Capture the cell that displays the provided text and extract its (X, Y) central coordinate. 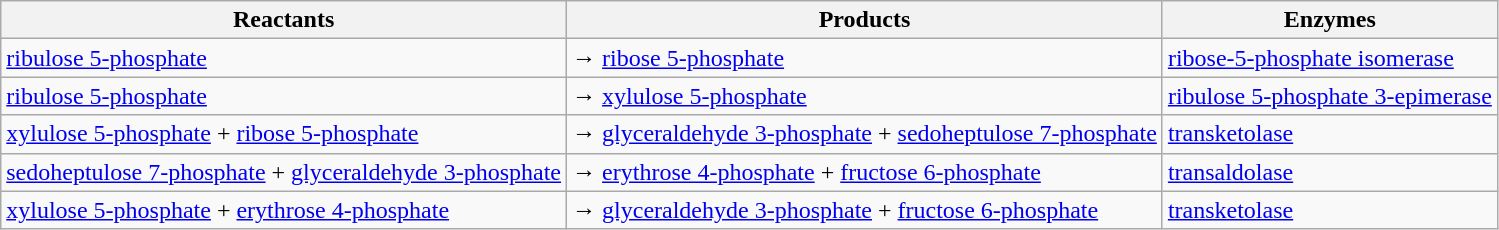
→ xylulose 5-phosphate (865, 96)
Products (865, 20)
transaldolase (1330, 172)
Enzymes (1330, 20)
sedoheptulose 7-phosphate + glyceraldehyde 3-phosphate (284, 172)
ribulose 5-phosphate 3-epimerase (1330, 96)
Reactants (284, 20)
xylulose 5-phosphate + erythrose 4-phosphate (284, 210)
→ glyceraldehyde 3-phosphate + sedoheptulose 7-phosphate (865, 134)
→ erythrose 4-phosphate + fructose 6-phosphate (865, 172)
→ ribose 5-phosphate (865, 58)
→ glyceraldehyde 3-phosphate + fructose 6-phosphate (865, 210)
xylulose 5-phosphate + ribose 5-phosphate (284, 134)
ribose-5-phosphate isomerase (1330, 58)
